Provide the (x, y) coordinate of the cell's center where the given text is located.  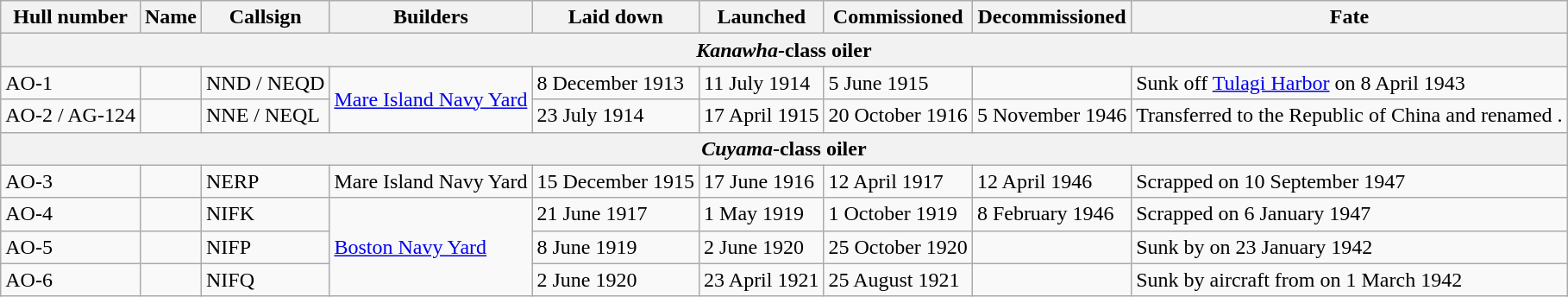
Hull number (71, 17)
5 November 1946 (1051, 116)
AO-2 / AG-124 (71, 116)
Fate (1349, 17)
AO-3 (71, 181)
Sunk by aircraft from on 1 March 1942 (1349, 280)
Commissioned (898, 17)
17 June 1916 (762, 181)
23 July 1914 (616, 116)
12 April 1917 (898, 181)
AO-5 (71, 247)
Kanawha-class oiler (784, 50)
Name (171, 17)
Transferred to the Republic of China and renamed . (1349, 116)
25 August 1921 (898, 280)
11 July 1914 (762, 83)
NERP (266, 181)
8 June 1919 (616, 247)
Scrapped on 10 September 1947 (1349, 181)
21 June 1917 (616, 214)
NIFK (266, 214)
AO-4 (71, 214)
Laid down (616, 17)
Callsign (266, 17)
NND / NEQD (266, 83)
25 October 1920 (898, 247)
NIFQ (266, 280)
20 October 1916 (898, 116)
8 December 1913 (616, 83)
17 April 1915 (762, 116)
AO-1 (71, 83)
Scrapped on 6 January 1947 (1349, 214)
1 May 1919 (762, 214)
8 February 1946 (1051, 214)
1 October 1919 (898, 214)
Builders (431, 17)
Cuyama-class oiler (784, 148)
Sunk off Tulagi Harbor on 8 April 1943 (1349, 83)
NIFP (266, 247)
Decommissioned (1051, 17)
Boston Navy Yard (431, 247)
AO-6 (71, 280)
5 June 1915 (898, 83)
Sunk by on 23 January 1942 (1349, 247)
15 December 1915 (616, 181)
12 April 1946 (1051, 181)
Launched (762, 17)
NNE / NEQL (266, 116)
23 April 1921 (762, 280)
